Identify which cell holds the provided text, then report its (x, y) central coordinate. 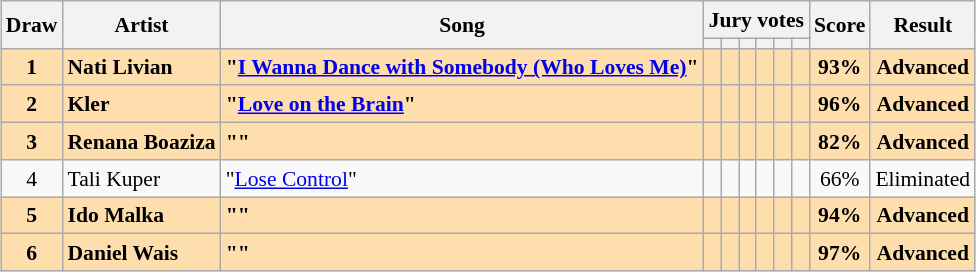
Daniel Wais (141, 252)
2 (32, 104)
Draw (32, 24)
1 (32, 66)
Jury votes (756, 20)
Renana Boaziza (141, 142)
"Love on the Brain" (462, 104)
96% (840, 104)
"Lose Control" (462, 178)
Nati Livian (141, 66)
Result (922, 24)
4 (32, 178)
93% (840, 66)
Eliminated (922, 178)
97% (840, 252)
94% (840, 216)
Song (462, 24)
Ido Malka (141, 216)
Tali Kuper (141, 178)
66% (840, 178)
5 (32, 216)
3 (32, 142)
82% (840, 142)
Kler (141, 104)
Score (840, 24)
6 (32, 252)
"I Wanna Dance with Somebody (Who Loves Me)" (462, 66)
Artist (141, 24)
